Pinpoint the cell where the given text exists, returning its [x, y] midpoint coordinate. 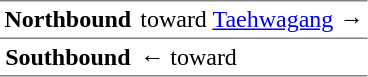
Northbound [68, 20]
Southbound [68, 57]
← toward [252, 57]
toward Taehwagang → [252, 20]
